Determine the [X, Y] coordinate at the center of the cell enclosing the given text.  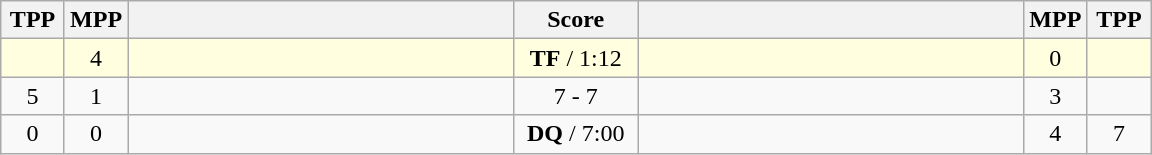
5 [33, 96]
7 - 7 [576, 96]
DQ / 7:00 [576, 134]
Score [576, 20]
1 [96, 96]
3 [1056, 96]
TF / 1:12 [576, 58]
7 [1119, 134]
